Determine the (x, y) coordinate at the center of the cell enclosing the given text.  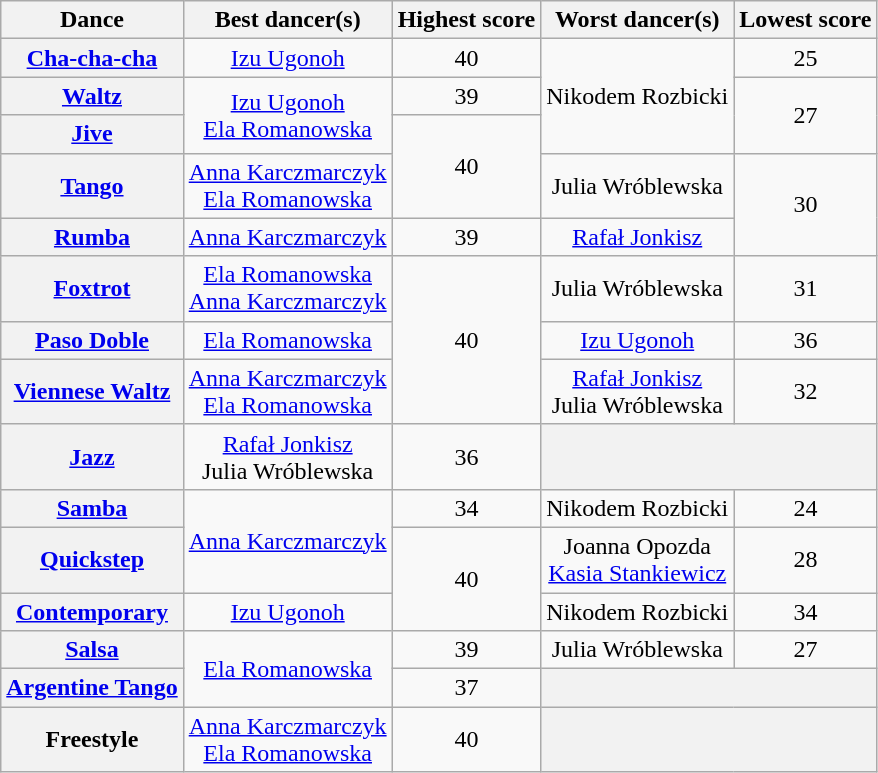
Jive (92, 134)
Paso Doble (92, 340)
Contemporary (92, 611)
Samba (92, 508)
25 (806, 58)
Jazz (92, 456)
37 (466, 688)
Lowest score (806, 20)
Salsa (92, 650)
Worst dancer(s) (638, 20)
Foxtrot (92, 288)
Highest score (466, 20)
31 (806, 288)
Cha-cha-cha (92, 58)
Tango (92, 186)
Freestyle (92, 740)
Quickstep (92, 560)
32 (806, 392)
Waltz (92, 96)
Ela RomanowskaAnna Karczmarczyk (288, 288)
Joanna OpozdaKasia Stankiewicz (638, 560)
30 (806, 204)
Best dancer(s) (288, 20)
Izu UgonohEla Romanowska (288, 115)
Rafał Jonkisz (638, 237)
Viennese Waltz (92, 392)
Argentine Tango (92, 688)
Dance (92, 20)
24 (806, 508)
Rumba (92, 237)
28 (806, 560)
